For the text-containing cell, return its midpoint in (x, y) coordinate format. 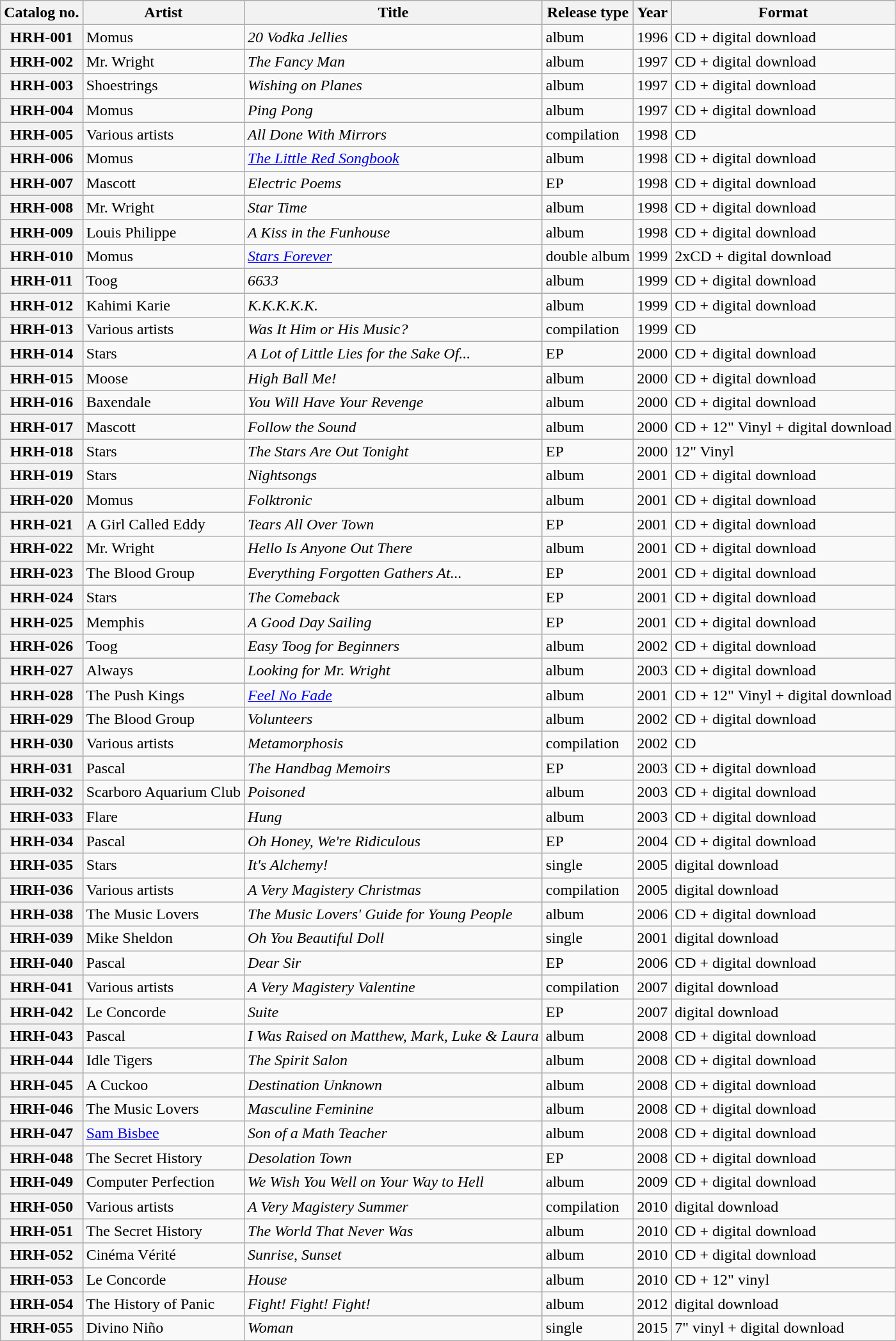
Baxendale (163, 403)
HRH-030 (42, 744)
6633 (394, 280)
HRH-025 (42, 622)
Mike Sheldon (163, 938)
HRH-050 (42, 1207)
A Lot of Little Lies for the Sake Of... (394, 354)
The World That Never Was (394, 1231)
A Cuckoo (163, 1085)
The Comeback (394, 597)
The History of Panic (163, 1304)
Cinéma Vérité (163, 1255)
Format (783, 13)
Desolation Town (394, 1158)
CD + 12" vinyl (783, 1280)
2012 (653, 1304)
1996 (653, 37)
House (394, 1280)
Flare (163, 817)
Suite (394, 1011)
HRH-055 (42, 1328)
Fight! Fight! Fight! (394, 1304)
HRH-026 (42, 646)
Artist (163, 13)
Volunteers (394, 719)
double album (588, 256)
12" Vinyl (783, 451)
HRH-053 (42, 1280)
HRH-047 (42, 1134)
2004 (653, 841)
HRH-028 (42, 695)
Computer Perfection (163, 1182)
Ping Pong (394, 110)
Title (394, 13)
Destination Unknown (394, 1085)
HRH-054 (42, 1304)
HRH-031 (42, 768)
Was It Him or His Music? (394, 330)
A Girl Called Eddy (163, 524)
HRH-049 (42, 1182)
HRH-038 (42, 914)
I Was Raised on Matthew, Mark, Luke & Laura (394, 1036)
7" vinyl + digital download (783, 1328)
Stars Forever (394, 256)
HRH-023 (42, 573)
HRH-012 (42, 305)
Wishing on Planes (394, 86)
Divino Niño (163, 1328)
Folktronic (394, 500)
High Ball Me! (394, 378)
You Will Have Your Revenge (394, 403)
Moose (163, 378)
The Stars Are Out Tonight (394, 451)
Catalog no. (42, 13)
Easy Toog for Beginners (394, 646)
2009 (653, 1182)
Year (653, 13)
HRH-021 (42, 524)
Woman (394, 1328)
HRH-018 (42, 451)
HRH-045 (42, 1085)
The Handbag Memoirs (394, 768)
Poisoned (394, 792)
Masculine Feminine (394, 1109)
HRH-005 (42, 134)
The Music Lovers' Guide for Young People (394, 914)
Sam Bisbee (163, 1134)
Metamorphosis (394, 744)
2015 (653, 1328)
HRH-046 (42, 1109)
Dear Sir (394, 963)
HRH-011 (42, 280)
HRH-004 (42, 110)
All Done With Mirrors (394, 134)
Louis Philippe (163, 232)
Star Time (394, 207)
A Kiss in the Funhouse (394, 232)
HRH-014 (42, 354)
We Wish You Well on Your Way to Hell (394, 1182)
Scarboro Aquarium Club (163, 792)
A Very Magistery Valentine (394, 987)
HRH-027 (42, 670)
HRH-016 (42, 403)
Shoestrings (163, 86)
2xCD + digital download (783, 256)
HRH-006 (42, 159)
A Very Magistery Christmas (394, 890)
HRH-003 (42, 86)
Everything Forgotten Gathers At... (394, 573)
HRH-008 (42, 207)
HRH-048 (42, 1158)
Son of a Math Teacher (394, 1134)
HRH-017 (42, 427)
HRH-035 (42, 865)
Oh You Beautiful Doll (394, 938)
Sunrise, Sunset (394, 1255)
It's Alchemy! (394, 865)
HRH-020 (42, 500)
Looking for Mr. Wright (394, 670)
HRH-013 (42, 330)
Hung (394, 817)
A Very Magistery Summer (394, 1207)
A Good Day Sailing (394, 622)
Electric Poems (394, 183)
HRH-032 (42, 792)
HRH-010 (42, 256)
Kahimi Karie (163, 305)
HRH-029 (42, 719)
HRH-043 (42, 1036)
Nightsongs (394, 476)
HRH-051 (42, 1231)
The Spirit Salon (394, 1060)
Feel No Fade (394, 695)
HRH-009 (42, 232)
HRH-033 (42, 817)
HRH-022 (42, 549)
HRH-041 (42, 987)
20 Vodka Jellies (394, 37)
HRH-019 (42, 476)
Tears All Over Town (394, 524)
HRH-052 (42, 1255)
HRH-042 (42, 1011)
Release type (588, 13)
Oh Honey, We're Ridiculous (394, 841)
The Push Kings (163, 695)
HRH-007 (42, 183)
Follow the Sound (394, 427)
HRH-001 (42, 37)
Always (163, 670)
HRH-002 (42, 61)
Memphis (163, 622)
The Fancy Man (394, 61)
Idle Tigers (163, 1060)
HRH-036 (42, 890)
HRH-039 (42, 938)
HRH-040 (42, 963)
Hello Is Anyone Out There (394, 549)
HRH-044 (42, 1060)
K.K.K.K.K. (394, 305)
The Little Red Songbook (394, 159)
HRH-034 (42, 841)
HRH-024 (42, 597)
HRH-015 (42, 378)
